Detect which cell encompasses the target text, then output its (x, y) center coordinate. 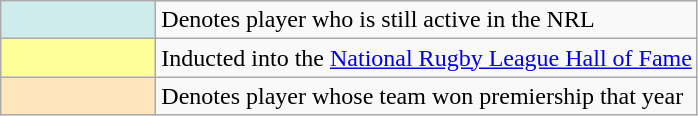
Inducted into the National Rugby League Hall of Fame (427, 58)
Denotes player who is still active in the NRL (427, 20)
Denotes player whose team won premiership that year (427, 96)
